Identify which cell holds the provided text, then report its (X, Y) central coordinate. 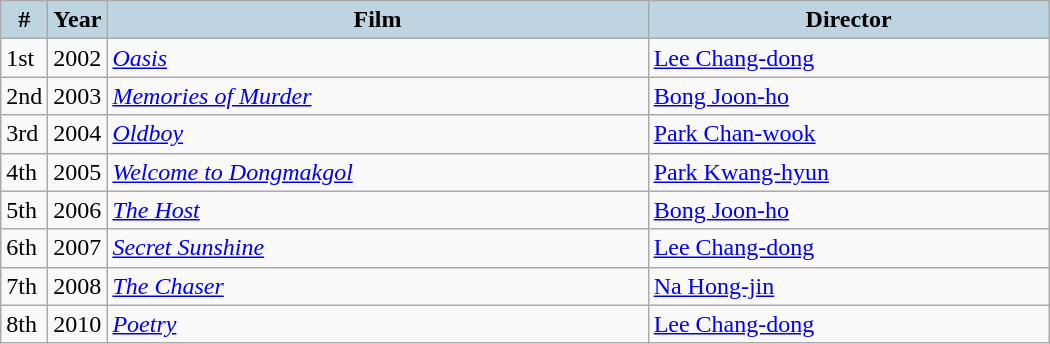
# (24, 20)
Park Chan-wook (848, 134)
2004 (78, 134)
Film (378, 20)
7th (24, 286)
4th (24, 172)
Year (78, 20)
Na Hong-jin (848, 286)
2006 (78, 210)
3rd (24, 134)
Oldboy (378, 134)
2007 (78, 248)
2002 (78, 58)
6th (24, 248)
The Host (378, 210)
Park Kwang-hyun (848, 172)
Poetry (378, 324)
Welcome to Dongmakgol (378, 172)
1st (24, 58)
Director (848, 20)
The Chaser (378, 286)
Oasis (378, 58)
2005 (78, 172)
2010 (78, 324)
2003 (78, 96)
2nd (24, 96)
2008 (78, 286)
5th (24, 210)
Memories of Murder (378, 96)
8th (24, 324)
Secret Sunshine (378, 248)
